Locate the cell with the specified text and output its [X, Y] center coordinate. 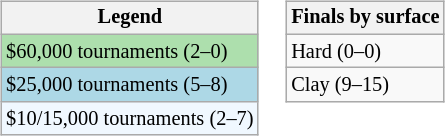
Clay (9–15) [365, 85]
$60,000 tournaments (2–0) [130, 51]
Legend [130, 18]
Finals by surface [365, 18]
Hard (0–0) [365, 51]
$10/15,000 tournaments (2–7) [130, 119]
$25,000 tournaments (5–8) [130, 85]
